Search for the cell housing the specified text and yield its [X, Y] center coordinate. 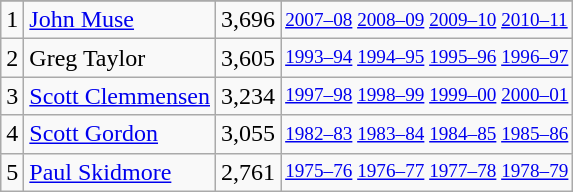
Paul Skidmore [120, 172]
4 [12, 134]
2 [12, 58]
Greg Taylor [120, 58]
3,696 [248, 20]
5 [12, 172]
Scott Clemmensen [120, 96]
1997–98 1998–99 1999–00 2000–01 [427, 96]
1993–94 1994–95 1995–96 1996–97 [427, 58]
1982–83 1983–84 1984–85 1985–86 [427, 134]
3,055 [248, 134]
1 [12, 20]
John Muse [120, 20]
Scott Gordon [120, 134]
1975–76 1976–77 1977–78 1978–79 [427, 172]
2007–08 2008–09 2009–10 2010–11 [427, 20]
2,761 [248, 172]
3,605 [248, 58]
3 [12, 96]
3,234 [248, 96]
